For the text-containing cell, return its midpoint in [x, y] coordinate format. 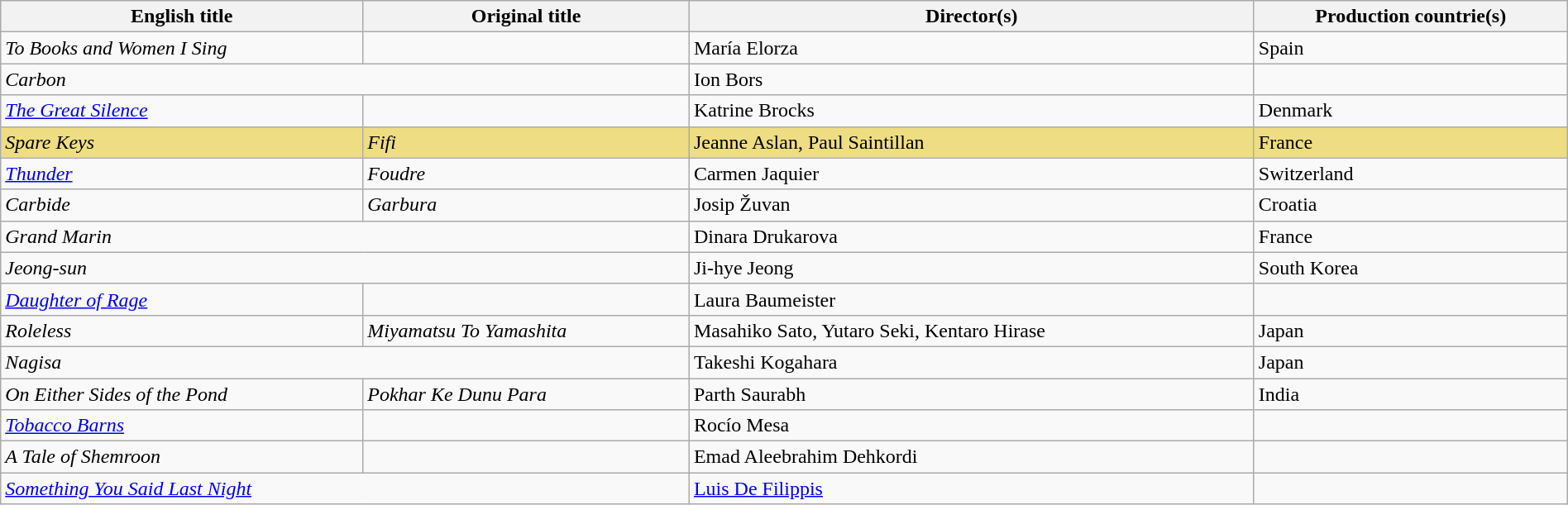
Carbon [346, 79]
María Elorza [971, 48]
Carmen Jaquier [971, 174]
Masahiko Sato, Yutaro Seki, Kentaro Hirase [971, 331]
Spain [1411, 48]
Carbide [182, 205]
A Tale of Shemroon [182, 457]
Miyamatsu To Yamashita [526, 331]
Director(s) [971, 17]
Production countrie(s) [1411, 17]
The Great Silence [182, 111]
Katrine Brocks [971, 111]
Dinara Drukarova [971, 236]
English title [182, 17]
India [1411, 394]
Denmark [1411, 111]
Original title [526, 17]
Spare Keys [182, 142]
On Either Sides of the Pond [182, 394]
Grand Marin [346, 236]
Fifi [526, 142]
Switzerland [1411, 174]
Jeong-sun [346, 268]
Takeshi Kogahara [971, 362]
Pokhar Ke Dunu Para [526, 394]
To Books and Women I Sing [182, 48]
Nagisa [346, 362]
Emad Aleebrahim Dehkordi [971, 457]
Croatia [1411, 205]
Tobacco Barns [182, 426]
Luis De Filippis [971, 488]
Garbura [526, 205]
Thunder [182, 174]
Jeanne Aslan, Paul Saintillan [971, 142]
Ji-hye Jeong [971, 268]
Parth Saurabh [971, 394]
Josip Žuvan [971, 205]
Daughter of Rage [182, 299]
Roleless [182, 331]
South Korea [1411, 268]
Foudre [526, 174]
Ion Bors [971, 79]
Something You Said Last Night [346, 488]
Laura Baumeister [971, 299]
Rocío Mesa [971, 426]
